For the text-containing cell, return its midpoint in (x, y) coordinate format. 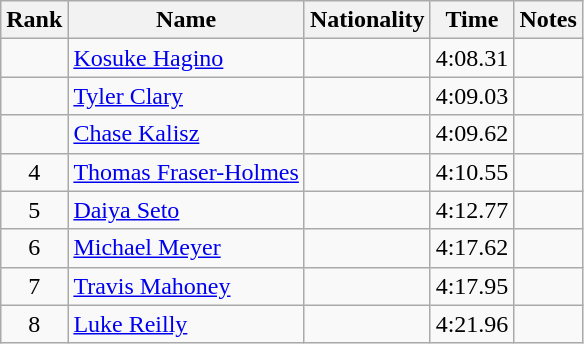
4:09.62 (472, 134)
Name (186, 20)
4:09.03 (472, 96)
6 (34, 248)
4 (34, 172)
4:10.55 (472, 172)
Time (472, 20)
4:08.31 (472, 58)
Michael Meyer (186, 248)
4:17.62 (472, 248)
Thomas Fraser-Holmes (186, 172)
Tyler Clary (186, 96)
4:12.77 (472, 210)
Nationality (367, 20)
4:17.95 (472, 286)
Travis Mahoney (186, 286)
8 (34, 324)
Daiya Seto (186, 210)
Rank (34, 20)
7 (34, 286)
Luke Reilly (186, 324)
4:21.96 (472, 324)
5 (34, 210)
Kosuke Hagino (186, 58)
Chase Kalisz (186, 134)
Notes (548, 20)
